Search for the cell housing the specified text and yield its (x, y) center coordinate. 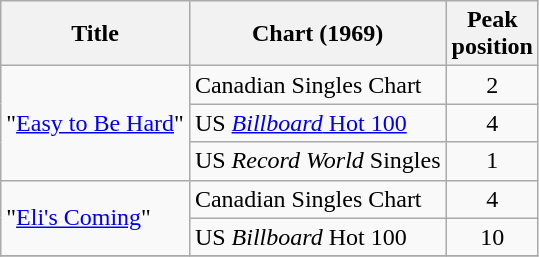
"Eli's Coming" (96, 218)
Peakposition (492, 34)
"Easy to Be Hard" (96, 123)
Chart (1969) (318, 34)
2 (492, 85)
US Record World Singles (318, 161)
Title (96, 34)
10 (492, 237)
1 (492, 161)
